Return [x, y] of the center of cell containing provided text 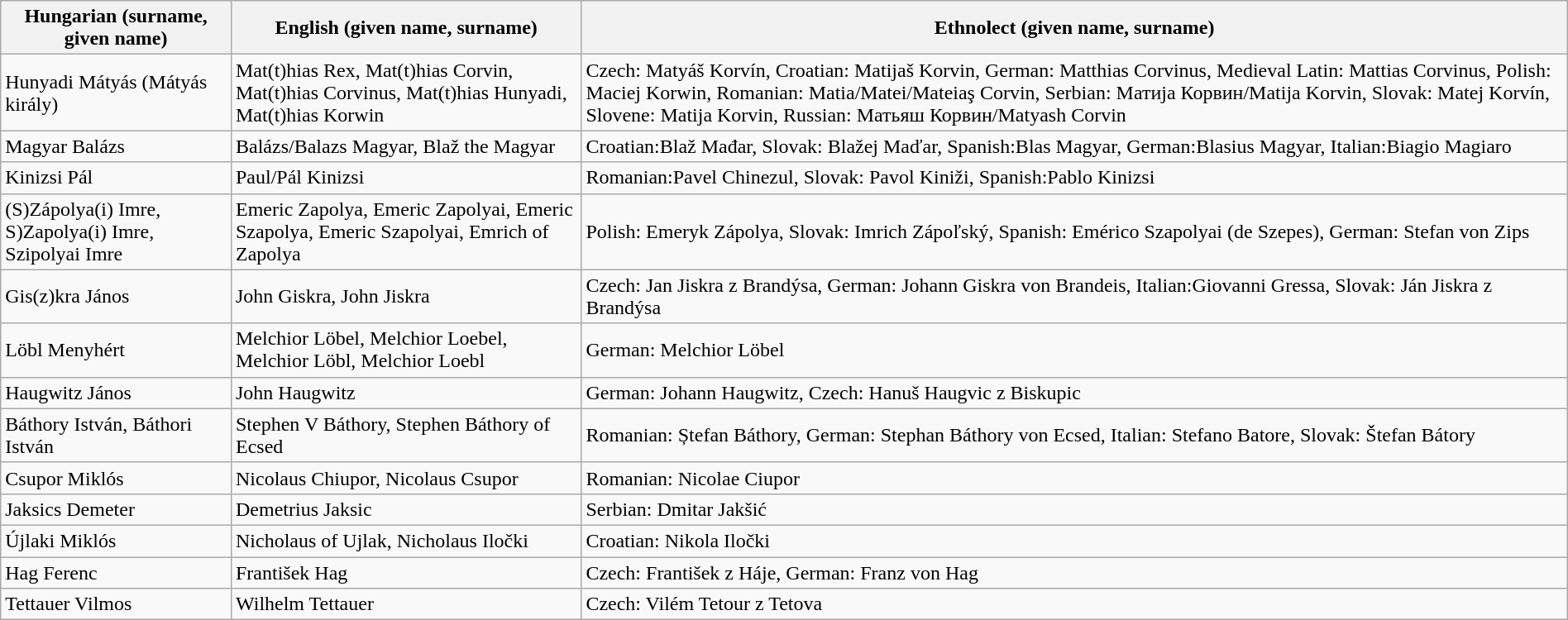
Hunyadi Mátyás (Mátyás király) [116, 93]
Tettauer Vilmos [116, 604]
Paul/Pál Kinizsi [405, 178]
Báthory István, Báthori István [116, 435]
Croatian: Nikola Iločki [1074, 541]
German: Johann Haugwitz, Czech: Hanuš Haugvic z Biskupic [1074, 393]
Haugwitz János [116, 393]
German: Melchior Löbel [1074, 351]
Jaksics Demeter [116, 509]
Emeric Zapolya, Emeric Zapolyai, Emeric Szapolya, Emeric Szapolyai, Emrich of Zapolya [405, 231]
Kinizsi Pál [116, 178]
John Giskra, John Jiskra [405, 296]
Hungarian (surname, given name) [116, 28]
Hag Ferenc [116, 573]
Ethnolect (given name, surname) [1074, 28]
Balázs/Balazs Magyar, Blaž the Magyar [405, 146]
Stephen V Báthory, Stephen Báthory of Ecsed [405, 435]
Demetrius Jaksic [405, 509]
Magyar Balázs [116, 146]
Czech: Vilém Tetour z Tetova [1074, 604]
Croatian:Blaž Mađar, Slovak: Blažej Maďar, Spanish:Blas Magyar, German:Blasius Magyar, Italian:Biagio Magiaro [1074, 146]
Nicolaus Chiupor, Nicolaus Csupor [405, 478]
František Hag [405, 573]
Löbl Menyhért [116, 351]
(S)Zápolya(i) Imre, S)Zapolya(i) Imre, Szipolyai Imre [116, 231]
Gis(z)kra János [116, 296]
Polish: Emeryk Zápolya, Slovak: Imrich Zápoľský, Spanish: Emérico Szapolyai (de Szepes), German: Stefan von Zips [1074, 231]
Czech: Jan Jiskra z Brandýsa, German: Johann Giskra von Brandeis, Italian:Giovanni Gressa, Slovak: Ján Jiskra z Brandýsa [1074, 296]
Mat(t)hias Rex, Mat(t)hias Corvin, Mat(t)hias Corvinus, Mat(t)hias Hunyadi, Mat(t)hias Korwin [405, 93]
Újlaki Miklós [116, 541]
John Haugwitz [405, 393]
Melchior Löbel, Melchior Loebel, Melchior Löbl, Melchior Loebl [405, 351]
Wilhelm Tettauer [405, 604]
Romanian: Ștefan Báthory, German: Stephan Báthory von Ecsed, Italian: Stefano Batore, Slovak: Štefan Bátory [1074, 435]
Csupor Miklós [116, 478]
Czech: František z Háje, German: Franz von Hag [1074, 573]
Nicholaus of Ujlak, Nicholaus Iločki [405, 541]
Romanian: Nicolae Ciupor [1074, 478]
Romanian:Pavel Chinezul, Slovak: Pavol Kiniži, Spanish:Pablo Kinizsi [1074, 178]
Serbian: Dmitar Jakšić [1074, 509]
English (given name, surname) [405, 28]
